Output the (X, Y) coordinate of the center of the cell containing the given text.  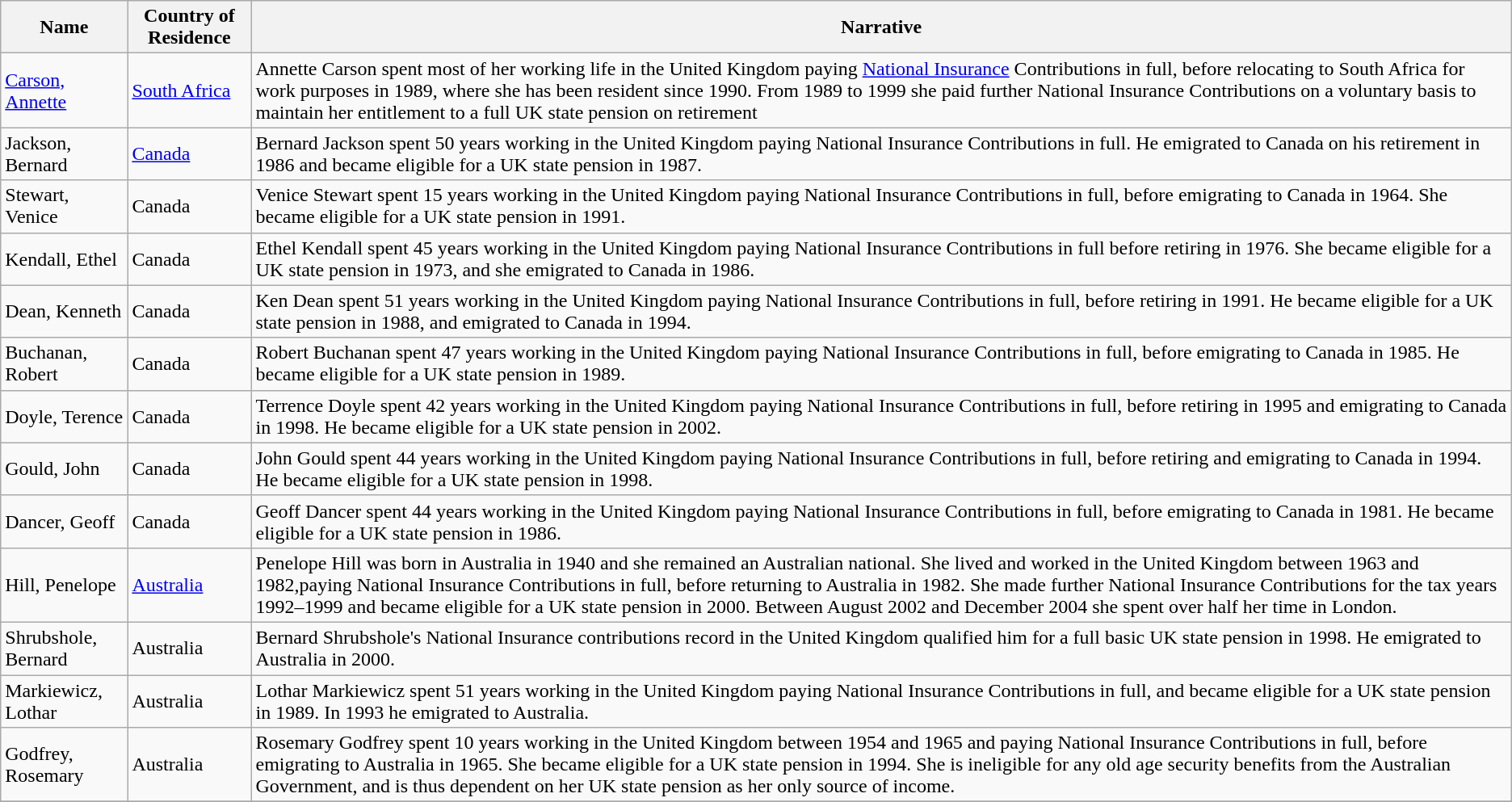
Name (65, 27)
Kendall, Ethel (65, 258)
Doyle, Terence (65, 417)
Markiewicz, Lothar (65, 701)
Stewart, Venice (65, 207)
Dean, Kenneth (65, 312)
Shrubshole, Bernard (65, 648)
Godfrey, Rosemary (65, 765)
Country of Residence (189, 27)
Hill, Penelope (65, 585)
Gould, John (65, 468)
Jackson, Bernard (65, 153)
Dancer, Geoff (65, 522)
Narrative (881, 27)
Carson, Annette (65, 90)
South Africa (189, 90)
Buchanan, Robert (65, 363)
